From the cell containing the given text, extract its center point as [X, Y] coordinate. 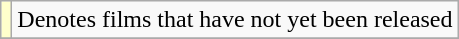
Denotes films that have not yet been released [235, 20]
